Find where the given text appears and provide that cell's center as (X, Y) coordinate. 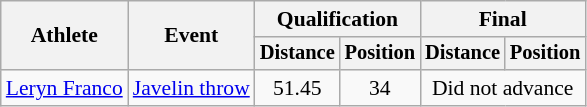
Event (192, 36)
Leryn Franco (64, 88)
Qualification (338, 19)
51.45 (298, 88)
Did not advance (502, 88)
Javelin throw (192, 88)
34 (380, 88)
Final (502, 19)
Athlete (64, 36)
